Identify which cell holds the provided text, then report its (x, y) central coordinate. 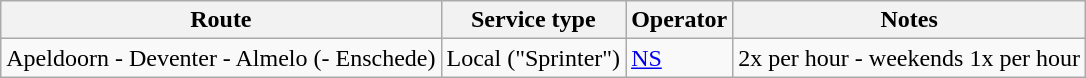
Service type (534, 20)
Notes (910, 20)
NS (680, 58)
Route (221, 20)
Local ("Sprinter") (534, 58)
Apeldoorn - Deventer - Almelo (- Enschede) (221, 58)
Operator (680, 20)
2x per hour - weekends 1x per hour (910, 58)
